Capture the cell that displays the provided text and extract its (x, y) central coordinate. 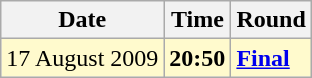
Date (82, 20)
17 August 2009 (82, 58)
20:50 (198, 58)
Round (271, 20)
Time (198, 20)
Final (271, 58)
